Search for the cell housing the specified text and yield its [x, y] center coordinate. 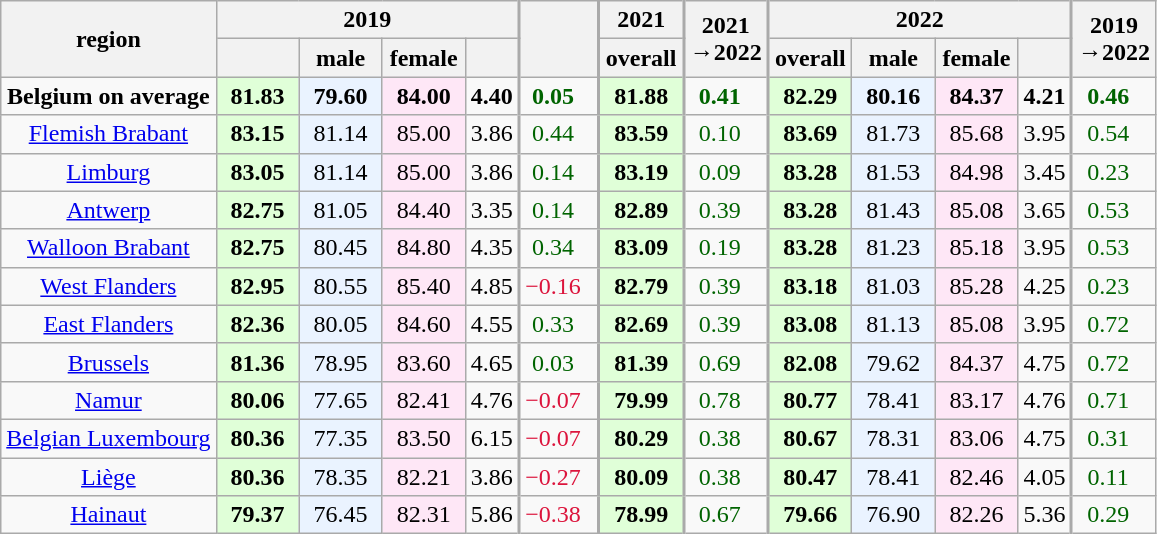
83.09 [642, 248]
83.08 [810, 324]
Brussels [108, 362]
4.65 [492, 362]
79.62 [894, 362]
83.50 [424, 438]
82.69 [642, 324]
83.18 [810, 286]
82.41 [424, 400]
0.19 [726, 248]
0.67 [726, 515]
79.99 [642, 400]
85.28 [976, 286]
80.47 [810, 477]
Liège [108, 477]
78.35 [340, 477]
80.06 [258, 400]
81.03 [894, 286]
78.99 [642, 515]
Namur [108, 400]
77.65 [340, 400]
79.66 [810, 515]
−0.16 [559, 286]
80.55 [340, 286]
0.05 [559, 96]
82.36 [258, 324]
0.34 [559, 248]
4.25 [1045, 286]
84.80 [424, 248]
4.35 [492, 248]
0.46 [1114, 96]
83.06 [976, 438]
82.08 [810, 362]
0.54 [1114, 134]
2021→2022 [726, 39]
81.39 [642, 362]
Antwerp [108, 210]
Belgian Luxembourg [108, 438]
81.88 [642, 96]
80.16 [894, 96]
0.29 [1114, 515]
85.40 [424, 286]
83.05 [258, 172]
3.35 [492, 210]
76.45 [340, 515]
Flemish Brabant [108, 134]
83.59 [642, 134]
0.78 [726, 400]
81.36 [258, 362]
Walloon Brabant [108, 248]
−0.38 [559, 515]
0.33 [559, 324]
83.60 [424, 362]
3.65 [1045, 210]
0.69 [726, 362]
2022 [920, 20]
80.09 [642, 477]
82.21 [424, 477]
78.31 [894, 438]
83.69 [810, 134]
0.44 [559, 134]
80.29 [642, 438]
0.41 [726, 96]
84.60 [424, 324]
2019→2022 [1114, 39]
6.15 [492, 438]
4.85 [492, 286]
81.83 [258, 96]
80.45 [340, 248]
region [108, 39]
77.35 [340, 438]
5.36 [1045, 515]
5.86 [492, 515]
78.95 [340, 362]
80.05 [340, 324]
82.79 [642, 286]
0.09 [726, 172]
0.11 [1114, 477]
76.90 [894, 515]
82.29 [810, 96]
85.18 [976, 248]
83.19 [642, 172]
84.40 [424, 210]
0.31 [1114, 438]
Hainaut [108, 515]
81.53 [894, 172]
80.77 [810, 400]
−0.27 [559, 477]
81.05 [340, 210]
4.05 [1045, 477]
83.15 [258, 134]
0.03 [559, 362]
81.23 [894, 248]
80.67 [810, 438]
81.43 [894, 210]
82.31 [424, 515]
84.00 [424, 96]
4.55 [492, 324]
2019 [368, 20]
79.60 [340, 96]
4.40 [492, 96]
82.95 [258, 286]
81.13 [894, 324]
82.46 [976, 477]
0.10 [726, 134]
4.21 [1045, 96]
Belgium on average [108, 96]
79.37 [258, 515]
West Flanders [108, 286]
0.71 [1114, 400]
3.45 [1045, 172]
81.73 [894, 134]
82.26 [976, 515]
84.98 [976, 172]
83.17 [976, 400]
Limburg [108, 172]
East Flanders [108, 324]
2021 [642, 20]
85.68 [976, 134]
82.89 [642, 210]
